Scan for the cell matching the given text and deliver its (x, y) coordinate at center. 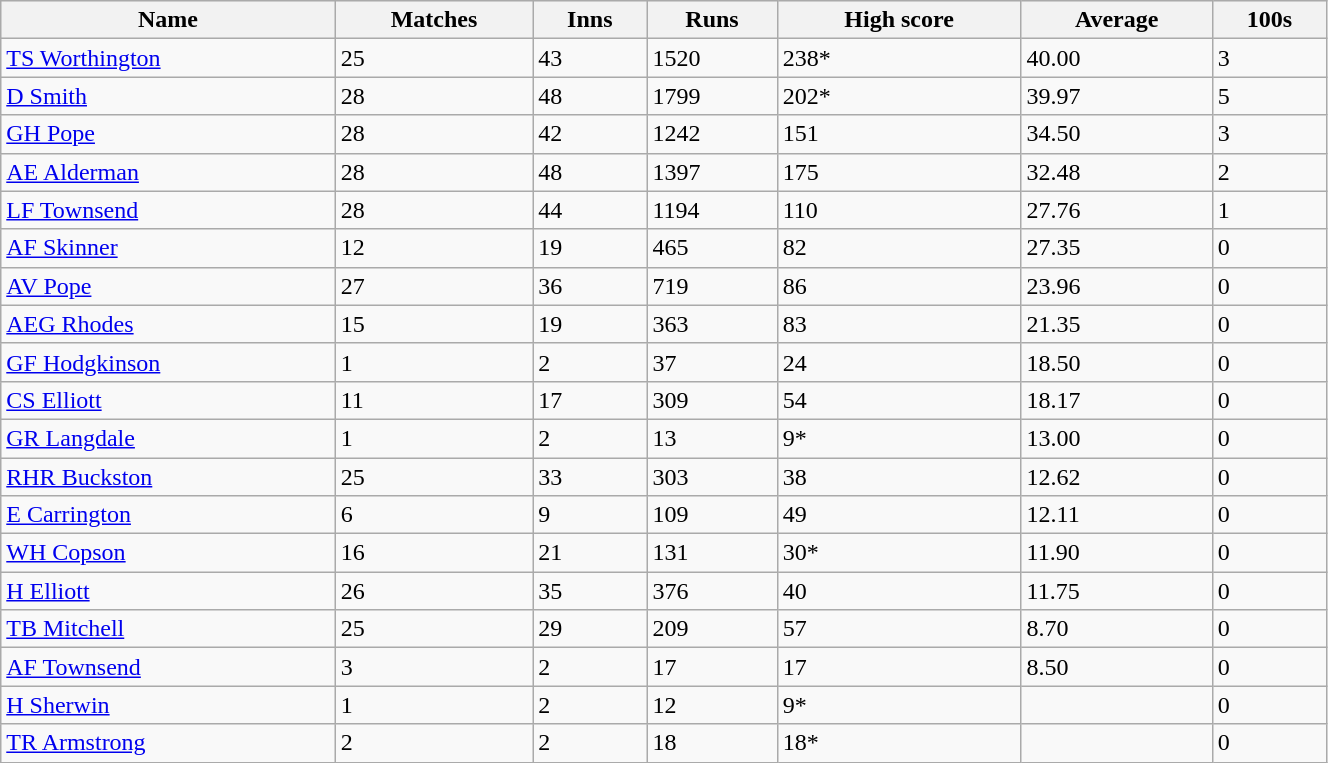
1194 (712, 210)
D Smith (168, 96)
12.11 (1116, 515)
83 (899, 324)
AE Alderman (168, 172)
27.76 (1116, 210)
309 (712, 400)
131 (712, 553)
1242 (712, 134)
43 (590, 58)
29 (590, 629)
1799 (712, 96)
42 (590, 134)
CS Elliott (168, 400)
AEG Rhodes (168, 324)
1397 (712, 172)
Name (168, 20)
8.50 (1116, 667)
GR Langdale (168, 438)
202* (899, 96)
6 (434, 515)
18* (899, 743)
39.97 (1116, 96)
11.75 (1116, 591)
Inns (590, 20)
GH Pope (168, 134)
16 (434, 553)
44 (590, 210)
21.35 (1116, 324)
86 (899, 286)
AF Skinner (168, 248)
23.96 (1116, 286)
12.62 (1116, 477)
82 (899, 248)
18.50 (1116, 362)
719 (712, 286)
110 (899, 210)
57 (899, 629)
TB Mitchell (168, 629)
TS Worthington (168, 58)
H Elliott (168, 591)
5 (1269, 96)
37 (712, 362)
30* (899, 553)
54 (899, 400)
32.48 (1116, 172)
376 (712, 591)
13 (712, 438)
24 (899, 362)
465 (712, 248)
109 (712, 515)
151 (899, 134)
GF Hodgkinson (168, 362)
33 (590, 477)
Average (1116, 20)
209 (712, 629)
18 (712, 743)
238* (899, 58)
35 (590, 591)
LF Townsend (168, 210)
13.00 (1116, 438)
High score (899, 20)
E Carrington (168, 515)
175 (899, 172)
AF Townsend (168, 667)
11 (434, 400)
38 (899, 477)
TR Armstrong (168, 743)
1520 (712, 58)
11.90 (1116, 553)
303 (712, 477)
18.17 (1116, 400)
H Sherwin (168, 705)
36 (590, 286)
363 (712, 324)
8.70 (1116, 629)
27 (434, 286)
26 (434, 591)
21 (590, 553)
27.35 (1116, 248)
40 (899, 591)
Matches (434, 20)
40.00 (1116, 58)
RHR Buckston (168, 477)
100s (1269, 20)
15 (434, 324)
49 (899, 515)
9 (590, 515)
34.50 (1116, 134)
AV Pope (168, 286)
WH Copson (168, 553)
Runs (712, 20)
